From the cell containing the given text, extract its center point as [x, y] coordinate. 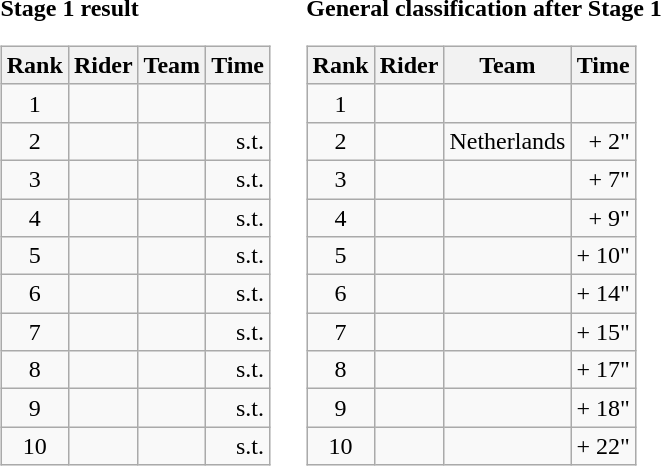
+ 7" [603, 179]
+ 17" [603, 370]
+ 14" [603, 294]
+ 2" [603, 141]
+ 9" [603, 217]
+ 18" [603, 408]
+ 22" [603, 446]
+ 15" [603, 332]
+ 10" [603, 256]
Netherlands [508, 141]
